From the cell containing the given text, extract its center point as [X, Y] coordinate. 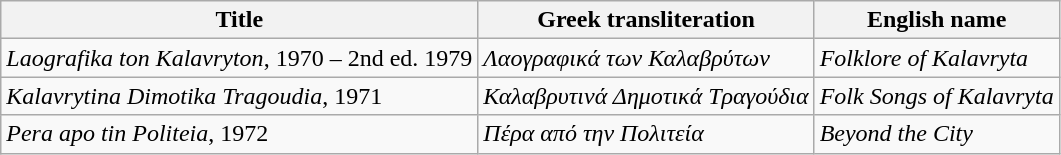
Καλαβρυτινά Δημοτικά Τραγούδια [646, 96]
Title [240, 20]
English name [936, 20]
Λαογραφικά των Καλαβρύτων [646, 58]
Kalavrytina Dimotika Tragoudia, 1971 [240, 96]
Πέρα από την Πολιτεία [646, 134]
Greek transliteration [646, 20]
Pera apo tin Politeia, 1972 [240, 134]
Beyond the City [936, 134]
Laografika ton Kalavryton, 1970 – 2nd ed. 1979 [240, 58]
Folklore of Kalavryta [936, 58]
Folk Songs of Kalavryta [936, 96]
